For the text-containing cell, return its midpoint in (X, Y) coordinate format. 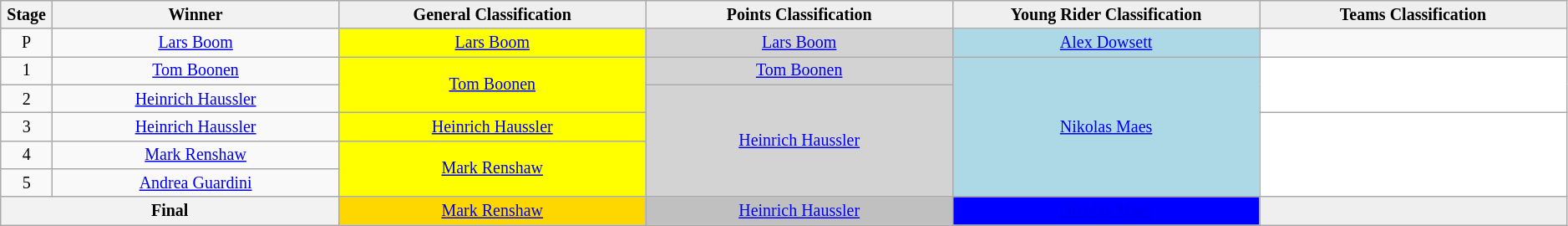
P (27, 44)
5 (27, 182)
4 (27, 154)
1 (27, 70)
Winner (195, 15)
Andrea Guardini (195, 182)
Young Rider Classification (1106, 15)
3 (27, 127)
Points Classification (799, 15)
Alex Dowsett (1106, 44)
Teams Classification (1413, 15)
Stage (27, 15)
General Classification (493, 15)
Final (170, 211)
2 (27, 99)
